For the text-containing cell, return its midpoint in [x, y] coordinate format. 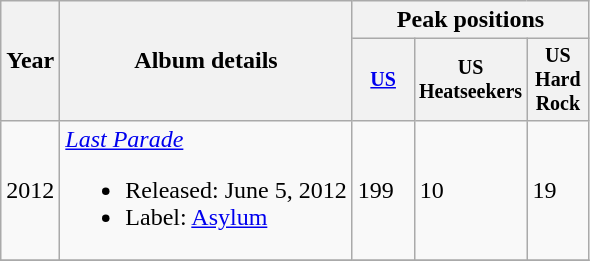
US [383, 80]
Year [30, 61]
Album details [206, 61]
US Heatseekers [470, 80]
Last ParadeReleased: June 5, 2012Label: Asylum [206, 190]
Peak positions [470, 20]
US Hard Rock [558, 80]
19 [558, 190]
2012 [30, 190]
10 [470, 190]
199 [383, 190]
